Search for the cell housing the specified text and yield its (X, Y) center coordinate. 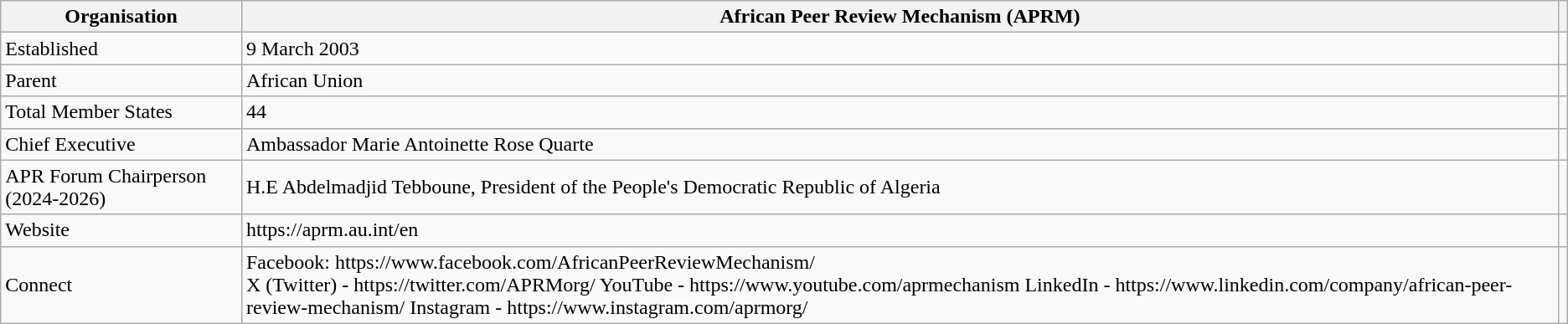
Website (121, 230)
Organisation (121, 17)
https://aprm.au.int/en (900, 230)
Chief Executive (121, 144)
44 (900, 112)
Total Member States (121, 112)
Parent (121, 80)
H.E Abdelmadjid Tebboune, President of the People's Democratic Republic of Algeria (900, 188)
African Union (900, 80)
African Peer Review Mechanism (APRM) (900, 17)
Established (121, 49)
APR Forum Chairperson (2024-2026) (121, 188)
Ambassador Marie Antoinette Rose Quarte (900, 144)
Connect (121, 285)
9 March 2003 (900, 49)
